Search for the cell housing the specified text and yield its [X, Y] center coordinate. 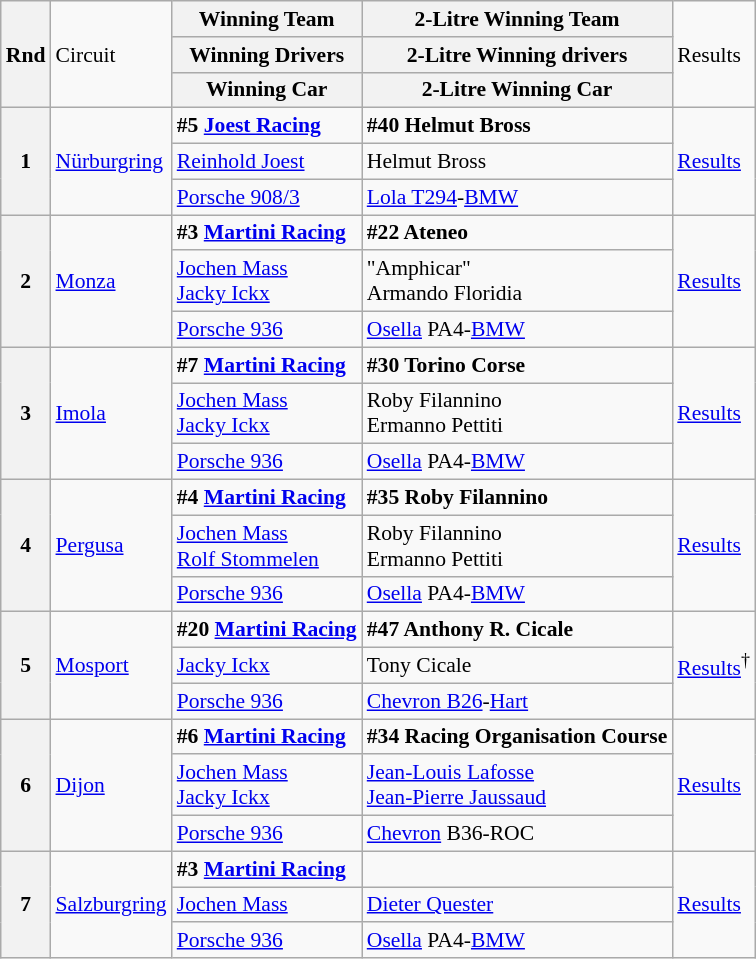
Porsche 908/3 [267, 197]
"Amphicar" Armando Floridia [518, 282]
#47 Anthony R. Cicale [518, 630]
Mosport [110, 666]
#20 Martini Racing [267, 630]
Jacky Ickx [267, 666]
#30 Torino Corse [518, 365]
4 [26, 546]
Winning Team [267, 19]
Dijon [110, 785]
Pergusa [110, 546]
#40 Helmut Bross [518, 126]
Winning Drivers [267, 55]
2 [26, 281]
#5 Joest Racing [267, 126]
#34 Racing Organisation Course [518, 737]
Results† [714, 666]
#7 Martini Racing [267, 365]
2-Litre Winning drivers [518, 55]
Jean-Louis Lafosse Jean-Pierre Jaussaud [518, 786]
2-Litre Winning Car [518, 90]
2-Litre Winning Team [518, 19]
Winning Car [267, 90]
Salzburgring [110, 904]
#22 Ateneo [518, 233]
Circuit [110, 54]
#6 Martini Racing [267, 737]
5 [26, 666]
6 [26, 785]
Dieter Quester [518, 905]
#4 Martini Racing [267, 498]
Nürburgring [110, 162]
Jochen Mass Rolf Stommelen [267, 546]
Reinhold Joest [267, 162]
1 [26, 162]
Chevron B26-Hart [518, 701]
Tony Cicale [518, 666]
7 [26, 904]
Monza [110, 281]
Chevron B36-ROC [518, 834]
Jochen Mass [267, 905]
Helmut Bross [518, 162]
Rnd [26, 54]
Lola T294-BMW [518, 197]
Imola [110, 413]
#35 Roby Filannino [518, 498]
3 [26, 413]
